Capture the cell that displays the provided text and extract its [X, Y] central coordinate. 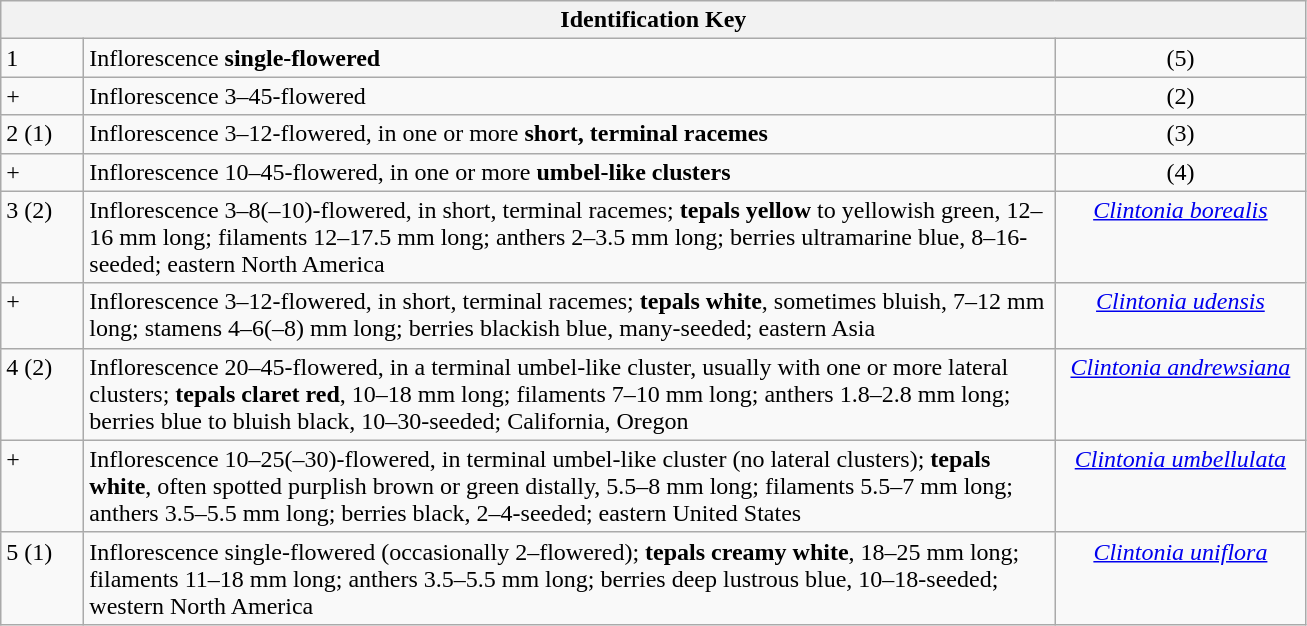
Inflorescence 3–12-flowered, in one or more short, terminal racemes [570, 134]
(5) [1180, 58]
4 (2) [42, 394]
Identification Key [654, 20]
(3) [1180, 134]
1 [42, 58]
Inflorescence single-flowered [570, 58]
Clintonia uniflora [1180, 578]
5 (1) [42, 578]
Inflorescence 10–45-flowered, in one or more umbel-like clusters [570, 172]
Clintonia umbellulata [1180, 486]
2 (1) [42, 134]
Clintonia andrewsiana [1180, 394]
(4) [1180, 172]
(2) [1180, 96]
3 (2) [42, 237]
Inflorescence 3–45-flowered [570, 96]
Clintonia udensis [1180, 316]
Clintonia borealis [1180, 237]
